Capture the cell that displays the provided text and extract its (X, Y) central coordinate. 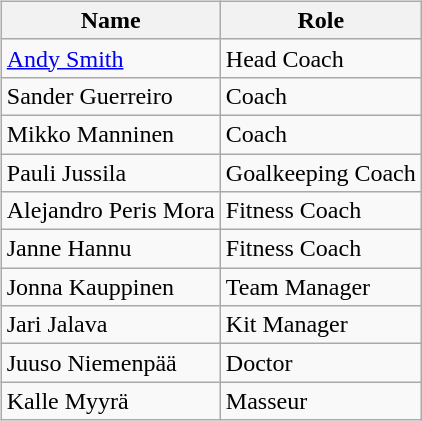
Doctor (320, 363)
Role (320, 20)
Alejandro Peris Mora (110, 211)
Name (110, 20)
Jari Jalava (110, 325)
Goalkeeping Coach (320, 173)
Kit Manager (320, 325)
Janne Hannu (110, 249)
Team Manager (320, 287)
Andy Smith (110, 58)
Juuso Niemenpää (110, 363)
Head Coach (320, 58)
Mikko Manninen (110, 134)
Sander Guerreiro (110, 96)
Masseur (320, 401)
Jonna Kauppinen (110, 287)
Kalle Myyrä (110, 401)
Pauli Jussila (110, 173)
